Return the [X, Y] coordinate for the center point of the cell that contains the specified text.  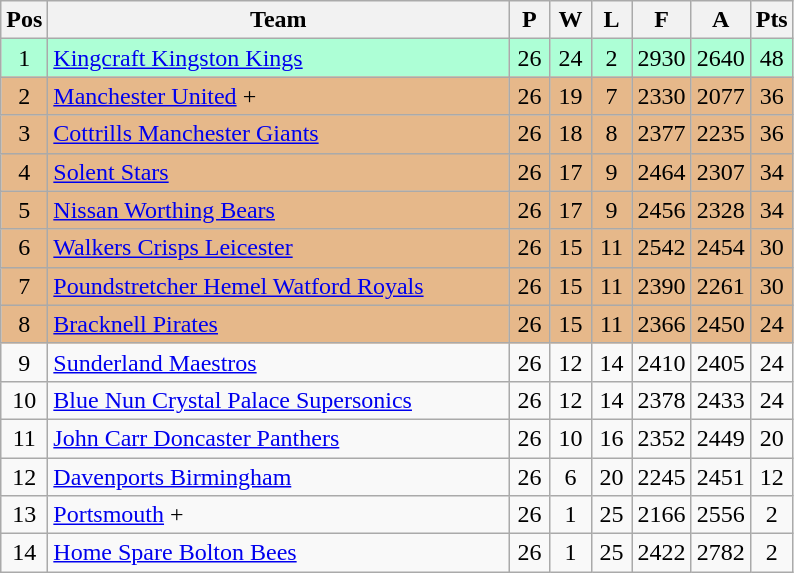
2542 [662, 248]
2330 [662, 96]
2307 [720, 172]
2422 [662, 553]
Pos [24, 20]
2450 [720, 324]
Walkers Crisps Leicester [278, 248]
2405 [720, 362]
16 [612, 438]
2245 [662, 477]
Cottrills Manchester Giants [278, 134]
19 [570, 96]
Poundstretcher Hemel Watford Royals [278, 286]
2261 [720, 286]
Bracknell Pirates [278, 324]
2077 [720, 96]
2454 [720, 248]
2451 [720, 477]
Portsmouth + [278, 515]
2449 [720, 438]
4 [24, 172]
Sunderland Maestros [278, 362]
Manchester United + [278, 96]
Davenports Birmingham [278, 477]
F [662, 20]
2640 [720, 58]
Pts [772, 20]
2366 [662, 324]
2782 [720, 553]
Blue Nun Crystal Palace Supersonics [278, 400]
2378 [662, 400]
3 [24, 134]
Nissan Worthing Bears [278, 210]
A [720, 20]
2456 [662, 210]
2235 [720, 134]
W [570, 20]
5 [24, 210]
2433 [720, 400]
13 [24, 515]
2166 [662, 515]
48 [772, 58]
John Carr Doncaster Panthers [278, 438]
L [612, 20]
2930 [662, 58]
Solent Stars [278, 172]
2390 [662, 286]
2464 [662, 172]
2556 [720, 515]
Kingcraft Kingston Kings [278, 58]
18 [570, 134]
Team [278, 20]
2377 [662, 134]
2410 [662, 362]
2328 [720, 210]
Home Spare Bolton Bees [278, 553]
P [530, 20]
2352 [662, 438]
